Detect which cell encompasses the target text, then output its (x, y) center coordinate. 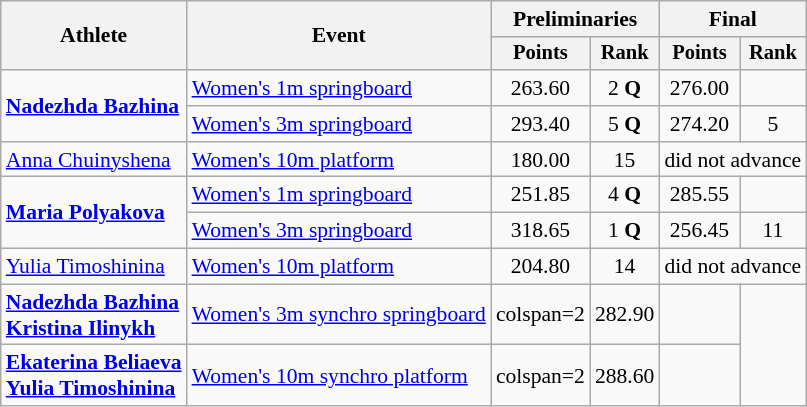
274.20 (699, 124)
Women's 3m synchro springboard (339, 314)
Nadezhda Bazhina (94, 106)
180.00 (540, 160)
Preliminaries (576, 19)
263.60 (540, 88)
Athlete (94, 36)
288.60 (624, 376)
Ekaterina BeliaevaYulia Timoshinina (94, 376)
2 Q (624, 88)
285.55 (699, 195)
276.00 (699, 88)
282.90 (624, 314)
251.85 (540, 195)
Final (732, 19)
Yulia Timoshinina (94, 267)
204.80 (540, 267)
4 Q (624, 195)
14 (624, 267)
Maria Polyakova (94, 212)
256.45 (699, 231)
5 Q (624, 124)
Anna Chuinyshena (94, 160)
318.65 (540, 231)
15 (624, 160)
Women's 10m synchro platform (339, 376)
1 Q (624, 231)
11 (774, 231)
5 (774, 124)
Nadezhda BazhinaKristina Ilinykh (94, 314)
Event (339, 36)
293.40 (540, 124)
